Determine the (x, y) coordinate at the center of the cell enclosing the given text.  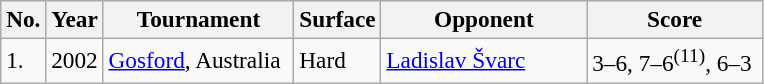
Opponent (484, 19)
No. (24, 19)
Surface (338, 19)
Tournament (198, 19)
Ladislav Švarc (484, 60)
Gosford, Australia (198, 60)
Year (74, 19)
1. (24, 60)
3–6, 7–6(11), 6–3 (675, 60)
Score (675, 19)
Hard (338, 60)
2002 (74, 60)
